Provide the (x, y) coordinate of the cell's center where the given text is located.  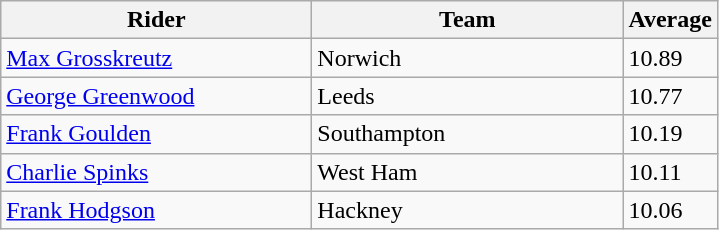
Hackney (468, 210)
Frank Goulden (156, 134)
Leeds (468, 96)
10.06 (670, 210)
Norwich (468, 58)
Rider (156, 20)
Frank Hodgson (156, 210)
George Greenwood (156, 96)
10.11 (670, 172)
Max Grosskreutz (156, 58)
West Ham (468, 172)
Average (670, 20)
10.89 (670, 58)
Team (468, 20)
10.77 (670, 96)
Charlie Spinks (156, 172)
Southampton (468, 134)
10.19 (670, 134)
